Output the [X, Y] coordinate of the center of the cell containing the given text.  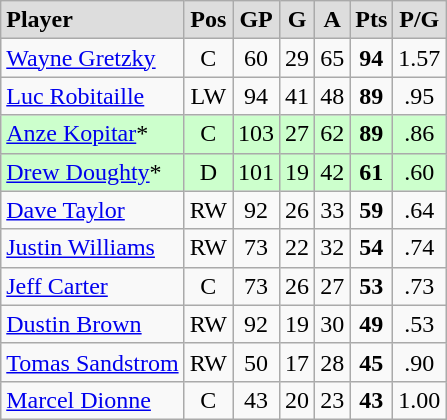
28 [332, 362]
23 [332, 400]
D [208, 172]
Justin Williams [92, 248]
103 [256, 134]
.86 [420, 134]
1.00 [420, 400]
.60 [420, 172]
62 [332, 134]
32 [332, 248]
A [332, 20]
17 [298, 362]
1.57 [420, 58]
42 [332, 172]
.95 [420, 96]
Player [92, 20]
Anze Kopitar* [92, 134]
Wayne Gretzky [92, 58]
Pos [208, 20]
48 [332, 96]
Marcel Dionne [92, 400]
Dave Taylor [92, 210]
54 [372, 248]
30 [332, 324]
.74 [420, 248]
LW [208, 96]
61 [372, 172]
.73 [420, 286]
53 [372, 286]
Drew Doughty* [92, 172]
29 [298, 58]
65 [332, 58]
20 [298, 400]
Jeff Carter [92, 286]
101 [256, 172]
59 [372, 210]
41 [298, 96]
60 [256, 58]
.90 [420, 362]
Tomas Sandstrom [92, 362]
.53 [420, 324]
Pts [372, 20]
Luc Robitaille [92, 96]
.64 [420, 210]
49 [372, 324]
P/G [420, 20]
22 [298, 248]
33 [332, 210]
GP [256, 20]
Dustin Brown [92, 324]
G [298, 20]
45 [372, 362]
50 [256, 362]
